Find where the given text appears and provide that cell's center as [X, Y] coordinate. 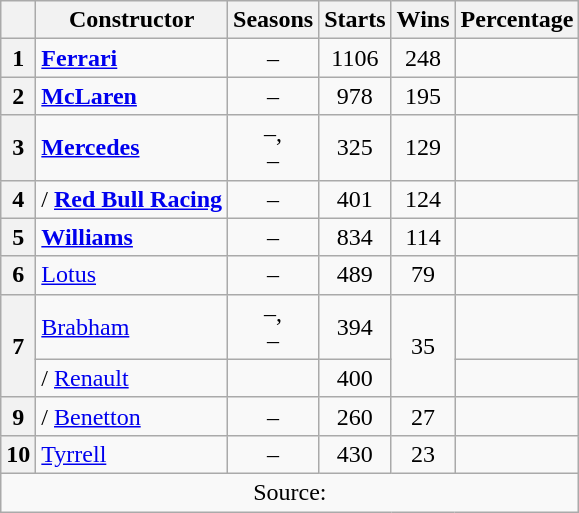
/ Red Bull Racing [132, 199]
Williams [132, 237]
248 [423, 58]
79 [423, 275]
/ Renault [132, 378]
Lotus [132, 275]
195 [423, 96]
260 [355, 416]
Source: [290, 492]
Tyrrell [132, 454]
124 [423, 199]
394 [355, 326]
401 [355, 199]
6 [18, 275]
2 [18, 96]
27 [423, 416]
325 [355, 148]
Ferrari [132, 58]
4 [18, 199]
Wins [423, 20]
114 [423, 237]
9 [18, 416]
834 [355, 237]
/ Benetton [132, 416]
400 [355, 378]
489 [355, 275]
1 [18, 58]
23 [423, 454]
7 [18, 346]
430 [355, 454]
35 [423, 346]
Brabham [132, 326]
Mercedes [132, 148]
129 [423, 148]
3 [18, 148]
978 [355, 96]
Constructor [132, 20]
Percentage [517, 20]
Seasons [274, 20]
McLaren [132, 96]
10 [18, 454]
Starts [355, 20]
5 [18, 237]
1106 [355, 58]
